Detect which cell encompasses the target text, then output its [X, Y] center coordinate. 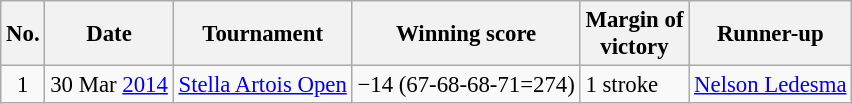
Stella Artois Open [262, 85]
Date [109, 34]
Runner-up [770, 34]
No. [23, 34]
1 [23, 85]
Margin ofvictory [634, 34]
−14 (67-68-68-71=274) [466, 85]
Winning score [466, 34]
Tournament [262, 34]
1 stroke [634, 85]
Nelson Ledesma [770, 85]
30 Mar 2014 [109, 85]
